Return the (x, y) coordinate for the center point of the cell that contains the specified text.  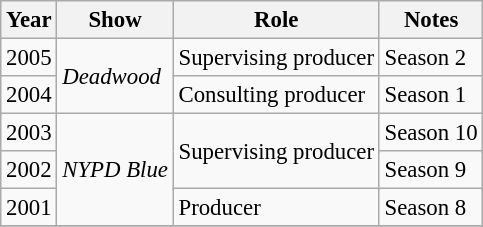
Producer (276, 208)
Notes (431, 20)
2005 (29, 58)
Season 1 (431, 95)
Season 8 (431, 208)
2001 (29, 208)
2002 (29, 170)
Role (276, 20)
Season 9 (431, 170)
Show (115, 20)
Year (29, 20)
Deadwood (115, 76)
2004 (29, 95)
2003 (29, 133)
Season 10 (431, 133)
Season 2 (431, 58)
NYPD Blue (115, 170)
Consulting producer (276, 95)
